Output the [x, y] coordinate of the center of the cell containing the given text.  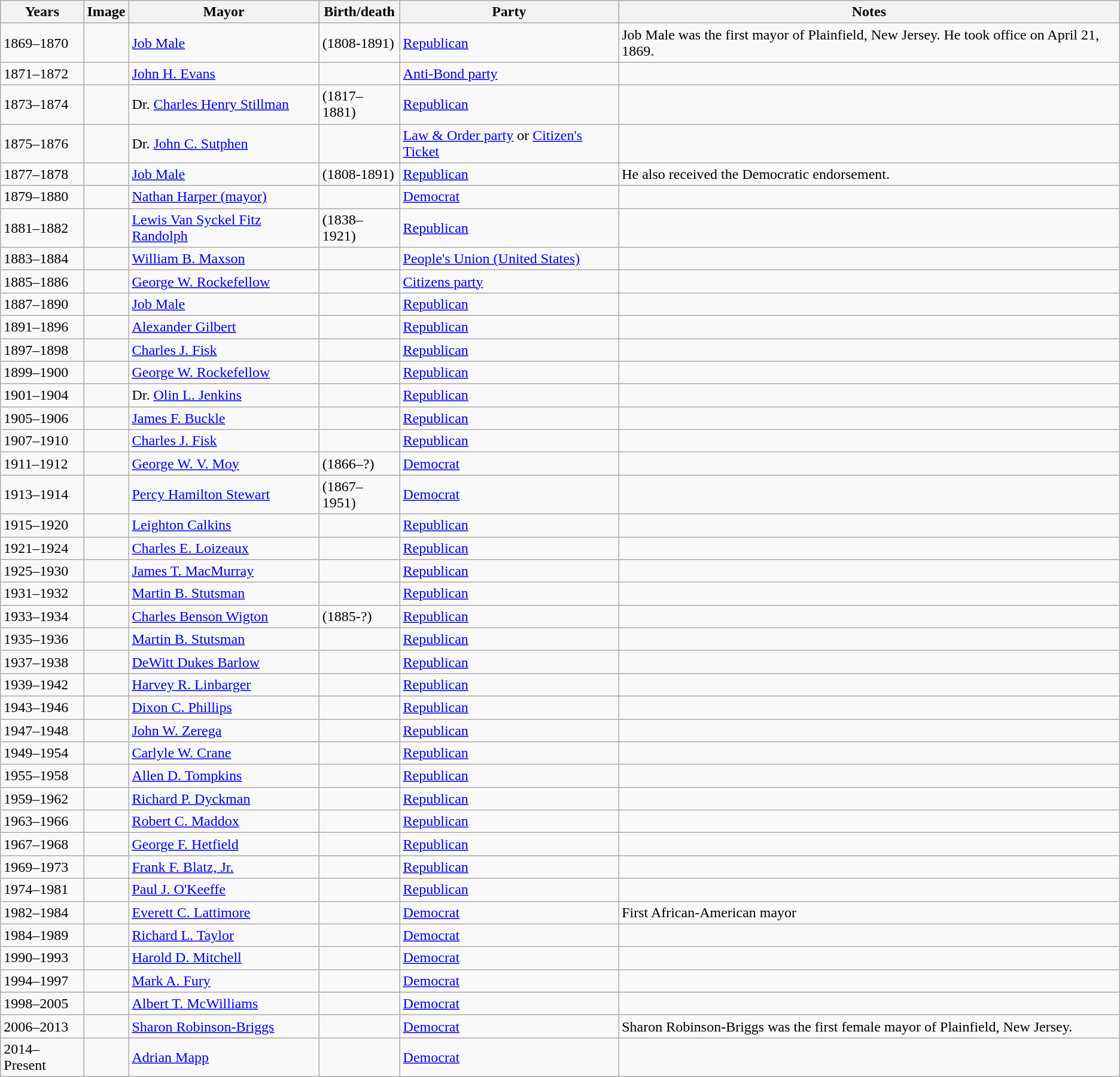
Everett C. Lattimore [224, 912]
2006–2013 [42, 1026]
Leighton Calkins [224, 525]
1943–1946 [42, 707]
Alexander Gilbert [224, 327]
1907–1910 [42, 441]
1877–1878 [42, 174]
1899–1900 [42, 373]
Richard P. Dyckman [224, 799]
First African-American mayor [869, 912]
1967–1968 [42, 844]
Robert C. Maddox [224, 822]
1982–1984 [42, 912]
1921–1924 [42, 548]
George F. Hetfield [224, 844]
Paul J. O'Keeffe [224, 890]
1905–1906 [42, 418]
Lewis Van Syckel Fitz Randolph [224, 227]
1994–1997 [42, 981]
1891–1896 [42, 327]
1883–1884 [42, 258]
Sharon Robinson-Briggs [224, 1026]
1879–1880 [42, 197]
John W. Zerega [224, 731]
1963–1966 [42, 822]
Nathan Harper (mayor) [224, 197]
1887–1890 [42, 304]
1931–1932 [42, 594]
(1885-?) [359, 616]
People's Union (United States) [509, 258]
James T. MacMurray [224, 571]
Allen D. Tompkins [224, 776]
1913–1914 [42, 494]
Image [106, 12]
1925–1930 [42, 571]
Dr. Olin L. Jenkins [224, 395]
Dixon C. Phillips [224, 707]
Dr. Charles Henry Stillman [224, 104]
George W. V. Moy [224, 464]
1871–1872 [42, 74]
Charles E. Loizeaux [224, 548]
1969–1973 [42, 867]
Frank F. Blatz, Jr. [224, 867]
(1838–1921) [359, 227]
1947–1948 [42, 731]
He also received the Democratic endorsement. [869, 174]
1873–1874 [42, 104]
1959–1962 [42, 799]
Notes [869, 12]
1974–1981 [42, 890]
Harvey R. Linbarger [224, 684]
Percy Hamilton Stewart [224, 494]
1937–1938 [42, 662]
Sharon Robinson-Briggs was the first female mayor of Plainfield, New Jersey. [869, 1026]
Mayor [224, 12]
Richard L. Taylor [224, 935]
1984–1989 [42, 935]
1939–1942 [42, 684]
John H. Evans [224, 74]
Law & Order party or Citizen's Ticket [509, 144]
William B. Maxson [224, 258]
Mark A. Fury [224, 981]
1933–1934 [42, 616]
1901–1904 [42, 395]
1955–1958 [42, 776]
Charles Benson Wigton [224, 616]
Party [509, 12]
1869–1870 [42, 43]
1881–1882 [42, 227]
1911–1912 [42, 464]
Anti-Bond party [509, 74]
DeWitt Dukes Barlow [224, 662]
Albert T. McWilliams [224, 1003]
1935–1936 [42, 639]
2014–Present [42, 1057]
(1867–1951) [359, 494]
(1817–1881) [359, 104]
Birth/death [359, 12]
1949–1954 [42, 753]
Job Male was the first mayor of Plainfield, New Jersey. He took office on April 21, 1869. [869, 43]
1897–1898 [42, 350]
Years [42, 12]
1885–1886 [42, 281]
(1866–?) [359, 464]
1915–1920 [42, 525]
Harold D. Mitchell [224, 958]
James F. Buckle [224, 418]
Adrian Mapp [224, 1057]
1875–1876 [42, 144]
1998–2005 [42, 1003]
Dr. John C. Sutphen [224, 144]
Citizens party [509, 281]
Carlyle W. Crane [224, 753]
1990–1993 [42, 958]
